Return the (X, Y) coordinate for the center point of the cell that contains the specified text.  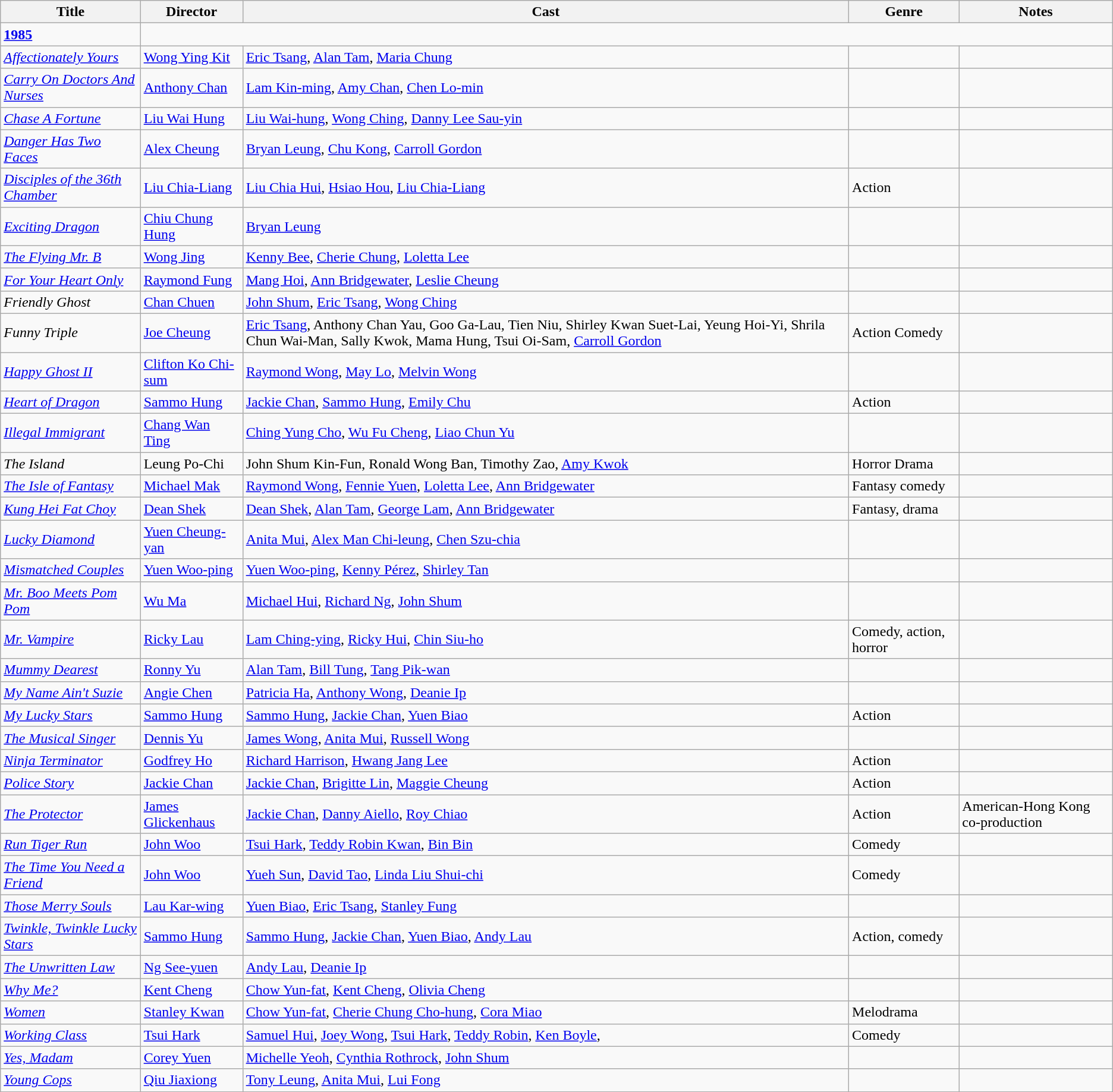
Women (70, 1012)
Friendly Ghost (70, 302)
The Island (70, 464)
Anita Mui, Alex Man Chi-leung, Chen Szu-chia (546, 540)
Exciting Dragon (70, 226)
Run Tiger Run (70, 845)
The Time You Need a Friend (70, 875)
Chan Chuen (191, 302)
Danger Has Two Faces (70, 149)
Genre (904, 12)
Ng See-yuen (191, 967)
Mang Hoi, Ann Bridgewater, Leslie Cheung (546, 279)
Jackie Chan, Brigitte Lin, Maggie Cheung (546, 783)
James Wong, Anita Mui, Russell Wong (546, 738)
Fantasy comedy (904, 486)
Why Me? (70, 990)
The Flying Mr. B (70, 257)
Lam Kin-ming, Amy Chan, Chen Lo-min (546, 88)
Raymond Fung (191, 279)
The Isle of Fantasy (70, 486)
Eric Tsang, Alan Tam, Maria Chung (546, 57)
Wong Ying Kit (191, 57)
For Your Heart Only (70, 279)
Bryan Leung, Chu Kong, Carroll Gordon (546, 149)
Dean Shek, Alan Tam, George Lam, Ann Bridgewater (546, 509)
Chow Yun-fat, Cherie Chung Cho-hung, Cora Miao (546, 1012)
Twinkle, Twinkle Lucky Stars (70, 937)
Chang Wan Ting (191, 433)
Title (70, 12)
Illegal Immigrant (70, 433)
Director (191, 12)
Those Merry Souls (70, 906)
Melodrama (904, 1012)
Alex Cheung (191, 149)
Ronny Yu (191, 670)
Raymond Wong, Fennie Yuen, Loletta Lee, Ann Bridgewater (546, 486)
Jackie Chan, Danny Aiello, Roy Chiao (546, 813)
Working Class (70, 1035)
Wong Jing (191, 257)
Yuen Woo-ping, Kenny Pérez, Shirley Tan (546, 570)
Tsui Hark, Teddy Robin Kwan, Bin Bin (546, 845)
John Shum Kin-Fun, Ronald Wong Ban, Timothy Zao, Amy Kwok (546, 464)
Liu Chia-Liang (191, 188)
Comedy, action, horror (904, 640)
Jackie Chan (191, 783)
Wu Ma (191, 600)
Lam Ching-ying, Ricky Hui, Chin Siu-ho (546, 640)
Kung Hei Fat Choy (70, 509)
American-Hong Kong co-production (1036, 813)
Samuel Hui, Joey Wong, Tsui Hark, Teddy Robin, Ken Boyle, (546, 1035)
Happy Ghost II (70, 371)
Corey Yuen (191, 1058)
Michael Hui, Richard Ng, John Shum (546, 600)
Yuen Biao, Eric Tsang, Stanley Fung (546, 906)
Bryan Leung (546, 226)
Liu Chia Hui, Hsiao Hou, Liu Chia-Liang (546, 188)
Ching Yung Cho, Wu Fu Cheng, Liao Chun Yu (546, 433)
Michelle Yeoh, Cynthia Rothrock, John Shum (546, 1058)
The Unwritten Law (70, 967)
Disciples of the 36th Chamber (70, 188)
Yueh Sun, David Tao, Linda Liu Shui-chi (546, 875)
Horror Drama (904, 464)
Action Comedy (904, 333)
Andy Lau, Deanie Ip (546, 967)
Mr. Boo Meets Pom Pom (70, 600)
Anthony Chan (191, 88)
Mismatched Couples (70, 570)
Ricky Lau (191, 640)
Heart of Dragon (70, 402)
Chow Yun-fat, Kent Cheng, Olivia Cheng (546, 990)
Sammo Hung, Jackie Chan, Yuen Biao, Andy Lau (546, 937)
The Musical Singer (70, 738)
Liu Wai Hung (191, 118)
1985 (70, 34)
Funny Triple (70, 333)
Richard Harrison, Hwang Jang Lee (546, 760)
John Shum, Eric Tsang, Wong Ching (546, 302)
Raymond Wong, May Lo, Melvin Wong (546, 371)
Clifton Ko Chi-sum (191, 371)
Ninja Terminator (70, 760)
Qiu Jiaxiong (191, 1080)
Lucky Diamond (70, 540)
The Protector (70, 813)
Affectionately Yours (70, 57)
Police Story (70, 783)
Chiu Chung Hung (191, 226)
Michael Mak (191, 486)
Alan Tam, Bill Tung, Tang Pik-wan (546, 670)
Stanley Kwan (191, 1012)
Fantasy, drama (904, 509)
Godfrey Ho (191, 760)
Chase A Fortune (70, 118)
Joe Cheung (191, 333)
My Name Ain't Suzie (70, 693)
Sammo Hung, Jackie Chan, Yuen Biao (546, 715)
Young Cops (70, 1080)
Kenny Bee, Cherie Chung, Loletta Lee (546, 257)
Tsui Hark (191, 1035)
Tony Leung, Anita Mui, Lui Fong (546, 1080)
Liu Wai-hung, Wong Ching, Danny Lee Sau-yin (546, 118)
Dean Shek (191, 509)
Mr. Vampire (70, 640)
Jackie Chan, Sammo Hung, Emily Chu (546, 402)
My Lucky Stars (70, 715)
James Glickenhaus (191, 813)
Yuen Woo-ping (191, 570)
Dennis Yu (191, 738)
Carry On Doctors And Nurses (70, 88)
Leung Po-Chi (191, 464)
Action, comedy (904, 937)
Cast (546, 12)
Lau Kar-wing (191, 906)
Mummy Dearest (70, 670)
Yuen Cheung-yan (191, 540)
Angie Chen (191, 693)
Notes (1036, 12)
Yes, Madam (70, 1058)
Kent Cheng (191, 990)
Patricia Ha, Anthony Wong, Deanie Ip (546, 693)
